Return the [x, y] coordinate for the center point of the cell that contains the specified text.  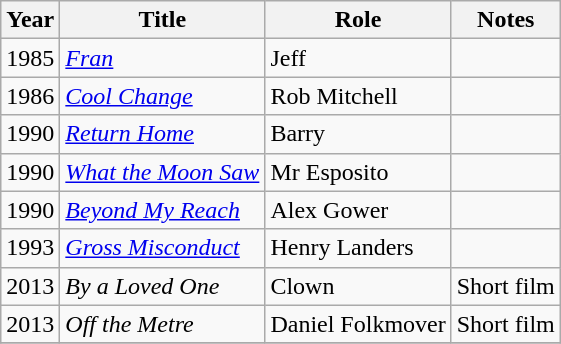
1985 [30, 58]
Notes [506, 20]
Daniel Folkmover [358, 324]
What the Moon Saw [162, 172]
Alex Gower [358, 210]
Jeff [358, 58]
1986 [30, 96]
Year [30, 20]
1993 [30, 248]
Barry [358, 134]
Clown [358, 286]
Cool Change [162, 96]
Off the Metre [162, 324]
Henry Landers [358, 248]
By a Loved One [162, 286]
Beyond My Reach [162, 210]
Title [162, 20]
Rob Mitchell [358, 96]
Return Home [162, 134]
Fran [162, 58]
Mr Esposito [358, 172]
Role [358, 20]
Gross Misconduct [162, 248]
